Determine the [x, y] coordinate at the center of the cell enclosing the given text.  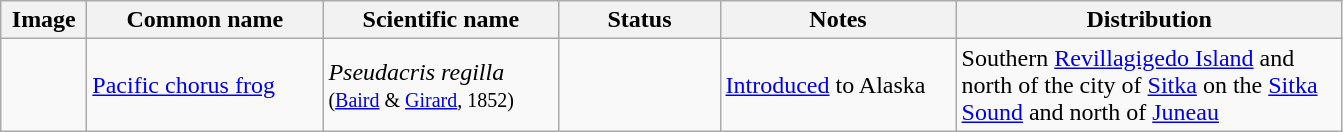
Introduced to Alaska [838, 85]
Image [44, 20]
Pseudacris regilla(Baird & Girard, 1852) [441, 85]
Southern Revillagigedo Island and north of the city of Sitka on the Sitka Sound and north of Juneau [1149, 85]
Status [640, 20]
Notes [838, 20]
Distribution [1149, 20]
Scientific name [441, 20]
Common name [205, 20]
Pacific chorus frog [205, 85]
